Pinpoint the cell where the given text exists, returning its [X, Y] midpoint coordinate. 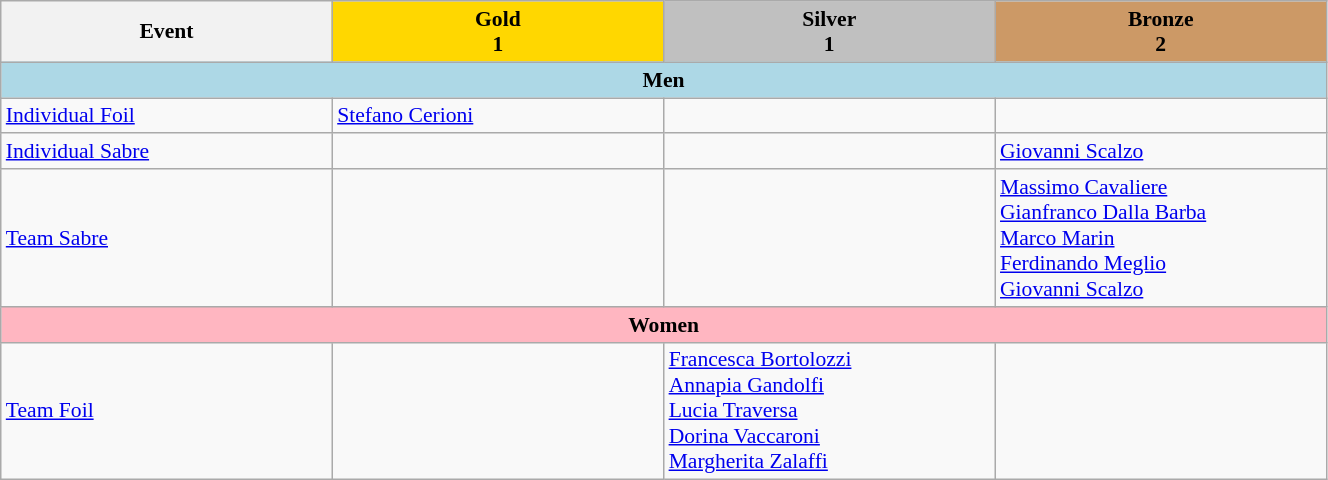
Women [664, 325]
Team Sabre [166, 238]
Francesca BortolozziAnnapia GandolfiLucia TraversaDorina VaccaroniMargherita Zalaffi [830, 411]
Individual Foil [166, 116]
Stefano Cerioni [498, 116]
Silver1 [830, 32]
Massimo CavaliereGianfranco Dalla BarbaMarco MarinFerdinando MeglioGiovanni Scalzo [1160, 238]
Men [664, 80]
Individual Sabre [166, 152]
Giovanni Scalzo [1160, 152]
Bronze2 [1160, 32]
Team Foil [166, 411]
Event [166, 32]
Gold1 [498, 32]
